Search for the cell housing the specified text and yield its [X, Y] center coordinate. 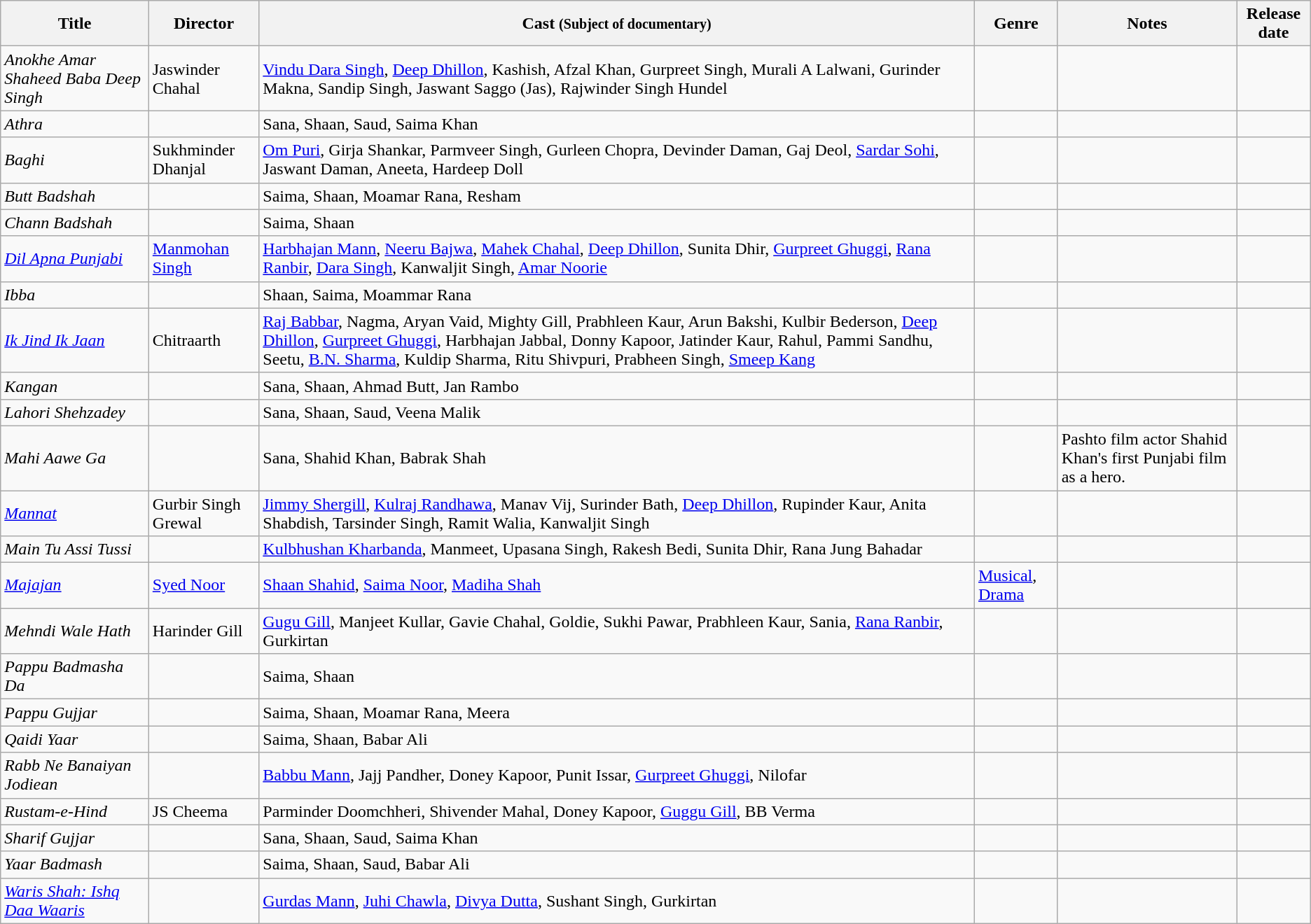
Babbu Mann, Jajj Pandher, Doney Kapoor, Punit Issar, Gurpreet Ghuggi, Nilofar [617, 776]
Main Tu Assi Tussi [75, 549]
Lahori Shehzadey [75, 412]
Syed Noor [203, 585]
Genre [1015, 24]
Notes [1147, 24]
Release date [1273, 24]
Dil Apna Punjabi [75, 259]
Director [203, 24]
Cast (Subject of documentary) [617, 24]
Title [75, 24]
Sana, Shaan, Saud, Veena Malik [617, 412]
Pappu Badmasha Da [75, 676]
Shaan Shahid, Saima Noor, Madiha Shah [617, 585]
Waris Shah: Ishq Daa Waaris [75, 900]
Rabb Ne Banaiyan Jodiean [75, 776]
Athra [75, 124]
Kangan [75, 386]
Shaan, Saima, Moammar Rana [617, 295]
Saima, Shaan, Babar Ali [617, 739]
Mahi Aawe Ga [75, 458]
Musical, Drama [1015, 585]
Pappu Gujjar [75, 713]
Anokhe Amar Shaheed Baba Deep Singh [75, 78]
Sukhminder Dhanjal [203, 160]
Jaswinder Chahal [203, 78]
Ik Jind Ik Jaan [75, 340]
JS Cheema [203, 811]
Mannat [75, 512]
Mehndi Wale Hath [75, 631]
Ibba [75, 295]
Pashto film actor Shahid Khan's first Punjabi film as a hero. [1147, 458]
Butt Badshah [75, 196]
Yaar Badmash [75, 864]
Manmohan Singh [203, 259]
Saima, Shaan, Saud, Babar Ali [617, 864]
Harbhajan Mann, Neeru Bajwa, Mahek Chahal, Deep Dhillon, Sunita Dhir, Gurpreet Ghuggi, Rana Ranbir, Dara Singh, Kanwaljit Singh, Amar Noorie [617, 259]
Rustam-e-Hind [75, 811]
Gurbir Singh Grewal [203, 512]
Baghi [75, 160]
Kulbhushan Kharbanda, Manmeet, Upasana Singh, Rakesh Bedi, Sunita Dhir, Rana Jung Bahadar [617, 549]
Chann Badshah [75, 223]
Sana, Shahid Khan, Babrak Shah [617, 458]
Sharif Gujjar [75, 838]
Gugu Gill, Manjeet Kullar, Gavie Chahal, Goldie, Sukhi Pawar, Prabhleen Kaur, Sania, Rana Ranbir, Gurkirtan [617, 631]
Harinder Gill [203, 631]
Saima, Shaan, Moamar Rana, Resham [617, 196]
Chitraarth [203, 340]
Om Puri, Girja Shankar, Parmveer Singh, Gurleen Chopra, Devinder Daman, Gaj Deol, Sardar Sohi, Jaswant Daman, Aneeta, Hardeep Doll [617, 160]
Sana, Shaan, Ahmad Butt, Jan Rambo [617, 386]
Parminder Doomchheri, Shivender Mahal, Doney Kapoor, Guggu Gill, BB Verma [617, 811]
Jimmy Shergill, Kulraj Randhawa, Manav Vij, Surinder Bath, Deep Dhillon, Rupinder Kaur, Anita Shabdish, Tarsinder Singh, Ramit Walia, Kanwaljit Singh [617, 512]
Majajan [75, 585]
Qaidi Yaar [75, 739]
Saima, Shaan, Moamar Rana, Meera [617, 713]
Gurdas Mann, Juhi Chawla, Divya Dutta, Sushant Singh, Gurkirtan [617, 900]
